Output the (x, y) coordinate of the center of the cell containing the given text.  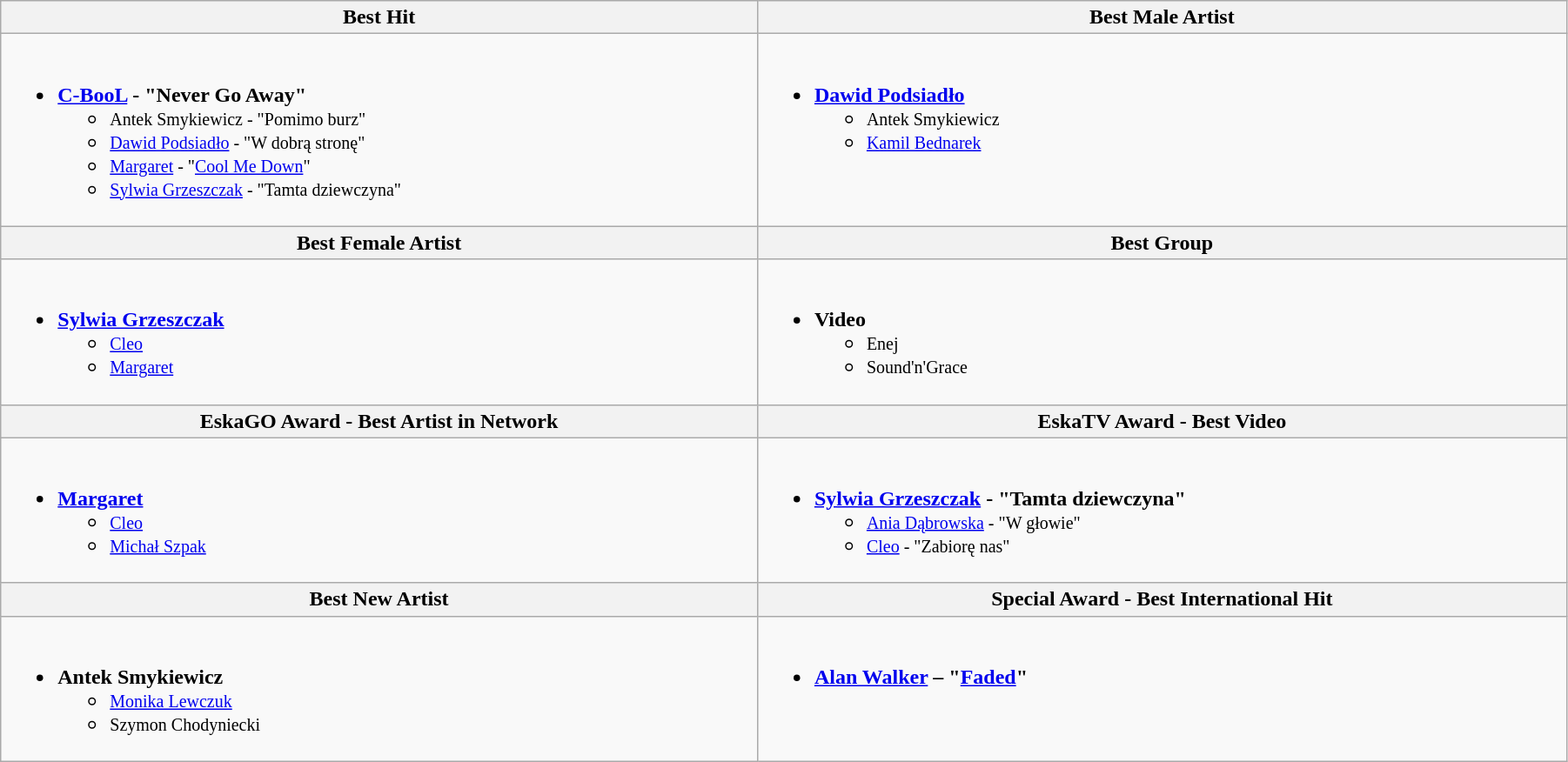
Sylwia GrzeszczakCleoMargaret (379, 332)
Best New Artist (379, 599)
EskaGO Award - Best Artist in Network (379, 421)
Dawid PodsiadłoAntek SmykiewiczKamil Bednarek (1162, 130)
EskaTV Award - Best Video (1162, 421)
Best Female Artist (379, 243)
Sylwia Grzeszczak - "Tamta dziewczyna"Ania Dąbrowska - "W głowie"Cleo - "Zabiorę nas" (1162, 510)
Special Award - Best International Hit (1162, 599)
Antek SmykiewiczMonika LewczukSzymon Chodyniecki (379, 689)
MargaretCleoMichał Szpak (379, 510)
Best Male Artist (1162, 17)
VideoEnejSound'n'Grace (1162, 332)
Best Group (1162, 243)
Alan Walker – "Faded" (1162, 689)
Best Hit (379, 17)
